Find where the given text appears and provide that cell's center as (X, Y) coordinate. 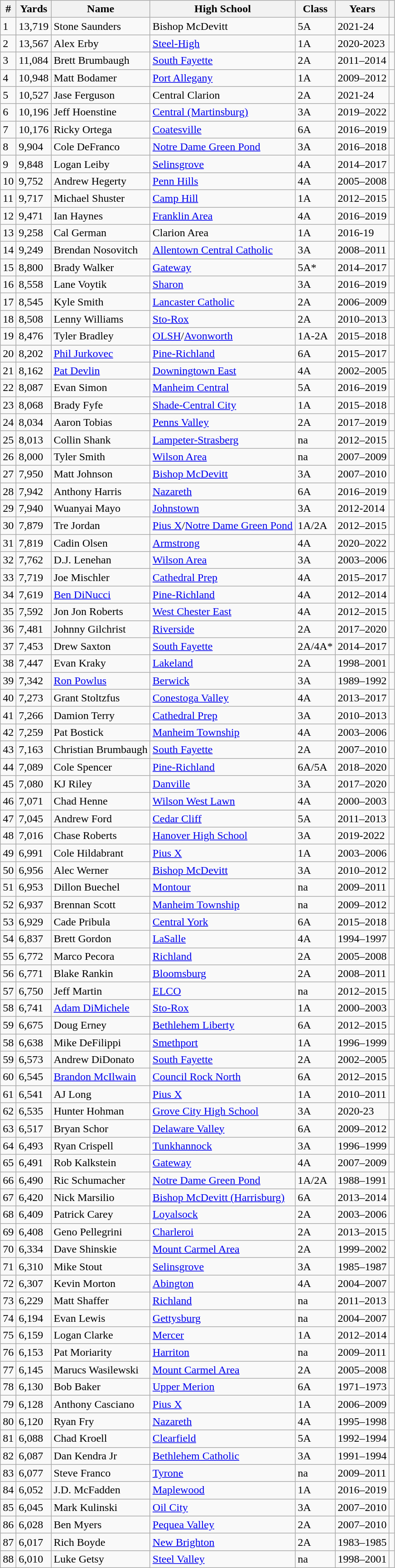
Pat Moriarity (101, 1353)
80 (8, 1421)
2020-23 (362, 1111)
1983–1985 (362, 1542)
69 (8, 1232)
Rich Boyde (101, 1542)
27 (8, 474)
Michael Shuster (101, 198)
Maplewood (222, 1490)
7,266 (34, 715)
Stone Saunders (101, 26)
Evan Kraky (101, 663)
73 (8, 1301)
Harriton (222, 1353)
7,819 (34, 543)
Dan Kendra Jr (101, 1456)
55 (8, 956)
Matt Johnson (101, 474)
Danville (222, 784)
70 (8, 1249)
Hunter Hohman (101, 1111)
2016-19 (362, 233)
6,573 (34, 1060)
86 (8, 1525)
28 (8, 491)
6,017 (34, 1542)
24 (8, 422)
23 (8, 405)
8,162 (34, 371)
83 (8, 1473)
8,034 (34, 422)
40 (8, 698)
Wuanyai Mayo (101, 509)
Manheim Central (222, 388)
Mike Stout (101, 1266)
42 (8, 732)
Andrew Hegerty (101, 181)
17 (8, 302)
Blake Rankin (101, 973)
Luke Getsy (101, 1559)
Upper Merion (222, 1387)
Chad Henne (101, 801)
Pequea Valley (222, 1525)
10,527 (34, 95)
Brady Fyfe (101, 405)
5 (8, 95)
Allentown Central Catholic (222, 250)
Tyler Smith (101, 457)
9,848 (34, 164)
10 (8, 181)
Matt Shaffer (101, 1301)
Penns Valley (222, 422)
Bob Baker (101, 1387)
Bloomsburg (222, 973)
7,942 (34, 491)
20 (8, 353)
6,028 (34, 1525)
Evan Simon (101, 388)
6,128 (34, 1404)
Lancaster Catholic (222, 302)
9 (8, 164)
6,545 (34, 1077)
6,771 (34, 973)
7,273 (34, 698)
6,772 (34, 956)
43 (8, 749)
6,750 (34, 991)
Armstrong (222, 543)
9,717 (34, 198)
82 (8, 1456)
Bishop McDevitt (Harrisburg) (222, 1197)
8,558 (34, 285)
38 (8, 663)
77 (8, 1370)
10,948 (34, 78)
2017–2019 (362, 422)
47 (8, 819)
6,541 (34, 1094)
9,249 (34, 250)
14 (8, 250)
# (8, 9)
85 (8, 1507)
12 (8, 216)
West Chester East (222, 612)
Lane Voytik (101, 285)
Dave Shinskie (101, 1249)
Pat Devlin (101, 371)
50 (8, 870)
Delaware Valley (222, 1129)
9,258 (34, 233)
7,592 (34, 612)
6,675 (34, 1025)
2A/4A* (315, 646)
Jon Jon Roberts (101, 612)
Franklin Area (222, 216)
7,619 (34, 595)
7,342 (34, 681)
Sharon (222, 285)
25 (8, 439)
7,080 (34, 784)
6,937 (34, 905)
16 (8, 285)
1 (8, 26)
2016–2018 (362, 147)
5A* (315, 267)
J.D. McFadden (101, 1490)
6,490 (34, 1180)
8,476 (34, 336)
Camp Hill (222, 198)
8,800 (34, 267)
Central (Martinsburg) (222, 112)
3 (8, 61)
88 (8, 1559)
6,535 (34, 1111)
Ryan Fry (101, 1421)
6,493 (34, 1146)
Conestoga Valley (222, 698)
1999–2002 (362, 1249)
Steel-High (222, 43)
13,567 (34, 43)
6,929 (34, 922)
Penn Hills (222, 181)
6,953 (34, 887)
8,202 (34, 353)
Council Rock North (222, 1077)
Christian Brumbaugh (101, 749)
60 (8, 1077)
26 (8, 457)
Smethport (222, 1042)
7,940 (34, 509)
AJ Long (101, 1094)
Patrick Carey (101, 1215)
Bethlehem Liberty (222, 1025)
Dillon Buechel (101, 887)
Lampeter-Strasberg (222, 439)
Clarion Area (222, 233)
2018–2020 (362, 767)
Tyrone (222, 1473)
Marucs Wasilewski (101, 1370)
Abington (222, 1283)
31 (8, 543)
Cole Spencer (101, 767)
6A/5A (315, 767)
10,196 (34, 112)
Nick Marsilio (101, 1197)
19 (8, 336)
6,638 (34, 1042)
6,956 (34, 870)
62 (8, 1111)
8,013 (34, 439)
2010–2012 (362, 870)
New Brighton (222, 1542)
7,447 (34, 663)
45 (8, 784)
6,045 (34, 1507)
Lakeland (222, 663)
Alex Erby (101, 43)
Hanover High School (222, 836)
Joe Mischler (101, 577)
Logan Leiby (101, 164)
Ben DiNucci (101, 595)
51 (8, 887)
7,259 (34, 732)
Kevin Morton (101, 1283)
1992–1994 (362, 1439)
72 (8, 1283)
Jeff Martin (101, 991)
32 (8, 560)
30 (8, 526)
6,120 (34, 1421)
44 (8, 767)
Coatesville (222, 129)
8,068 (34, 405)
9,752 (34, 181)
6,310 (34, 1266)
4 (8, 78)
6,420 (34, 1197)
LaSalle (222, 939)
Matt Bodamer (101, 78)
Logan Clarke (101, 1335)
Pius X/Notre Dame Green Pond (222, 526)
Aaron Tobias (101, 422)
84 (8, 1490)
8,000 (34, 457)
21 (8, 371)
Phil Jurkovec (101, 353)
29 (8, 509)
7,453 (34, 646)
Geno Pellegrini (101, 1232)
6,991 (34, 853)
Drew Saxton (101, 646)
Port Allegany (222, 78)
Bethlehem Catholic (222, 1456)
Grove City High School (222, 1111)
71 (8, 1266)
6,153 (34, 1353)
1985–1987 (362, 1266)
1989–1992 (362, 681)
6,408 (34, 1232)
Chase Roberts (101, 836)
2020-2023 (362, 43)
Steve Franco (101, 1473)
6,145 (34, 1370)
8,508 (34, 319)
7,163 (34, 749)
Alec Werner (101, 870)
1995–1998 (362, 1421)
Andrew Ford (101, 819)
Doug Erney (101, 1025)
Oil City (222, 1507)
6,077 (34, 1473)
Anthony Harris (101, 491)
Montour (222, 887)
1994–1997 (362, 939)
63 (8, 1129)
8,087 (34, 388)
53 (8, 922)
6,409 (34, 1215)
6,517 (34, 1129)
Cadin Olsen (101, 543)
52 (8, 905)
35 (8, 612)
2010–2011 (362, 1094)
18 (8, 319)
Mercer (222, 1335)
15 (8, 267)
1A-2A (315, 336)
Cedar Cliff (222, 819)
8 (8, 147)
Adam DiMichele (101, 1008)
2013–2014 (362, 1197)
Chad Kroell (101, 1439)
Jeff Hoenstine (101, 112)
Brennan Scott (101, 905)
6,334 (34, 1249)
Class (315, 9)
41 (8, 715)
Ian Haynes (101, 216)
Evan Lewis (101, 1318)
Wilson West Lawn (222, 801)
2019-2022 (362, 836)
Shade-Central City (222, 405)
67 (8, 1197)
Clearfield (222, 1439)
Cole DeFranco (101, 147)
2011–2014 (362, 61)
6,010 (34, 1559)
Brett Gordon (101, 939)
Grant Stoltzfus (101, 698)
Brendan Nosovitch (101, 250)
7,950 (34, 474)
75 (8, 1335)
6,194 (34, 1318)
36 (8, 629)
Jase Ferguson (101, 95)
11 (8, 198)
Collin Shank (101, 439)
7,016 (34, 836)
2012-2014 (362, 509)
Brett Brumbaugh (101, 61)
61 (8, 1094)
Gettysburg (222, 1318)
2 (8, 43)
7,481 (34, 629)
Riverside (222, 629)
37 (8, 646)
Kyle Smith (101, 302)
9,471 (34, 216)
6,159 (34, 1335)
Tre Jordan (101, 526)
D.J. Lenehan (101, 560)
6,741 (34, 1008)
Rob Kalkstein (101, 1163)
64 (8, 1146)
Tyler Bradley (101, 336)
46 (8, 801)
79 (8, 1404)
9,904 (34, 147)
7,762 (34, 560)
Mike DeFilippi (101, 1042)
Years (362, 9)
Anthony Casciano (101, 1404)
11,084 (34, 61)
22 (8, 388)
13,719 (34, 26)
2020–2022 (362, 543)
10,176 (34, 129)
33 (8, 577)
6,052 (34, 1490)
Ben Myers (101, 1525)
Yards (34, 9)
6 (8, 112)
Marco Pecora (101, 956)
7,879 (34, 526)
34 (8, 595)
2013–2015 (362, 1232)
ELCO (222, 991)
KJ Riley (101, 784)
65 (8, 1163)
7,089 (34, 767)
Ricky Ortega (101, 129)
7,045 (34, 819)
68 (8, 1215)
7,071 (34, 801)
74 (8, 1318)
6,491 (34, 1163)
81 (8, 1439)
Mark Kulinski (101, 1507)
Johnny Gilchrist (101, 629)
2019–2022 (362, 112)
Ric Schumacher (101, 1180)
6,088 (34, 1439)
48 (8, 836)
Cole Hildabrant (101, 853)
1988–1991 (362, 1180)
Brady Walker (101, 267)
6,130 (34, 1387)
7 (8, 129)
1971–1973 (362, 1387)
1991–1994 (362, 1456)
57 (8, 991)
Tunkhannock (222, 1146)
Central Clarion (222, 95)
49 (8, 853)
6,307 (34, 1283)
High School (222, 9)
Lenny Williams (101, 319)
8,545 (34, 302)
54 (8, 939)
6,229 (34, 1301)
Cade Pribula (101, 922)
Johnstown (222, 509)
56 (8, 973)
Bryan Schor (101, 1129)
2013–2017 (362, 698)
39 (8, 681)
Central York (222, 922)
66 (8, 1180)
13 (8, 233)
Berwick (222, 681)
76 (8, 1353)
78 (8, 1387)
6,087 (34, 1456)
Ryan Crispell (101, 1146)
Ron Powlus (101, 681)
Brandon McIlwain (101, 1077)
Charleroi (222, 1232)
7,719 (34, 577)
Andrew DiDonato (101, 1060)
Damion Terry (101, 715)
Downingtown East (222, 371)
Pat Bostick (101, 732)
Name (101, 9)
OLSH/Avonworth (222, 336)
87 (8, 1542)
6,837 (34, 939)
Cal German (101, 233)
Steel Valley (222, 1559)
Loyalsock (222, 1215)
